Identify which cell holds the provided text, then report its (X, Y) central coordinate. 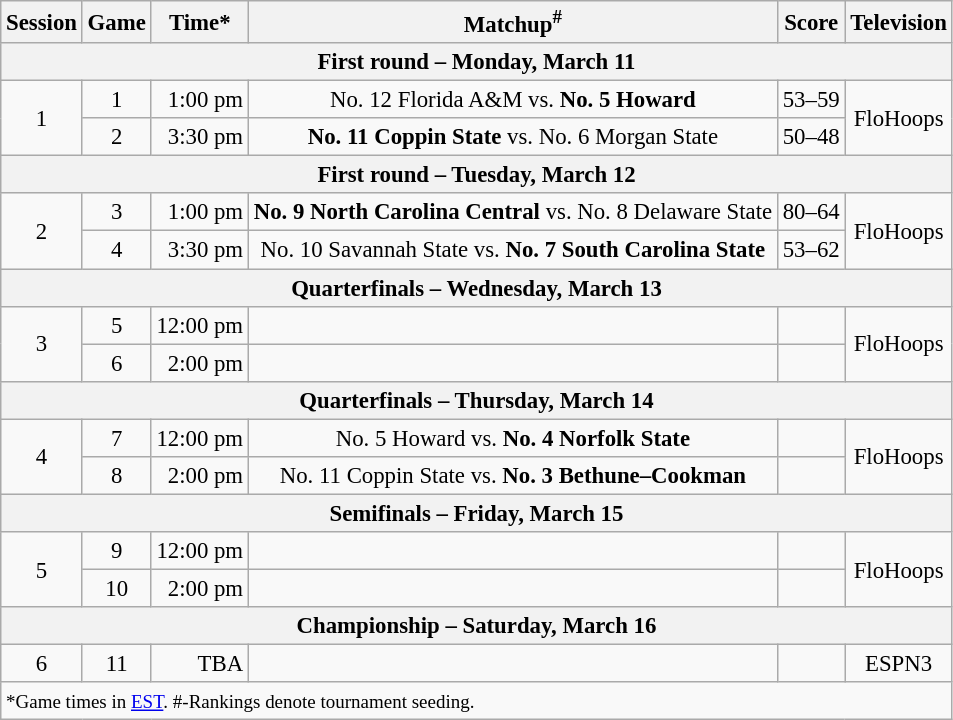
No. 9 North Carolina Central vs. No. 8 Delaware State (512, 213)
10 (116, 588)
Quarterfinals – Wednesday, March 13 (476, 288)
Time* (200, 22)
Matchup# (512, 22)
First round – Monday, March 11 (476, 62)
Semifinals – Friday, March 15 (476, 513)
53–59 (811, 100)
9 (116, 551)
No. 5 Howard vs. No. 4 Norfolk State (512, 438)
No. 11 Coppin State vs. No. 6 Morgan State (512, 137)
8 (116, 476)
TBA (200, 664)
*Game times in EST. #-Rankings denote tournament seeding. (476, 701)
Championship – Saturday, March 16 (476, 626)
7 (116, 438)
Game (116, 22)
Score (811, 22)
First round – Tuesday, March 12 (476, 175)
Quarterfinals – Thursday, March 14 (476, 400)
Television (898, 22)
ESPN3 (898, 664)
Session (42, 22)
No. 11 Coppin State vs. No. 3 Bethune–Cookman (512, 476)
50–48 (811, 137)
11 (116, 664)
53–62 (811, 250)
No. 12 Florida A&M vs. No. 5 Howard (512, 100)
No. 10 Savannah State vs. No. 7 South Carolina State (512, 250)
80–64 (811, 213)
